Scan for the cell matching the given text and deliver its (X, Y) coordinate at center. 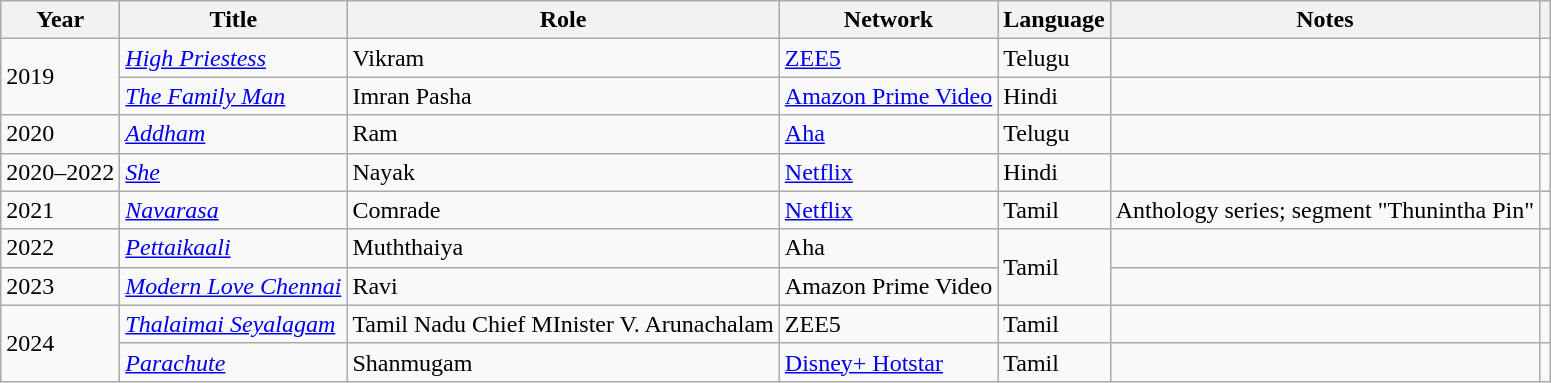
2020–2022 (60, 172)
The Family Man (234, 96)
Ram (563, 134)
Disney+ Hotstar (888, 362)
Language (1054, 20)
2022 (60, 248)
Pettaikaali (234, 248)
Title (234, 20)
Role (563, 20)
Anthology series; segment "Thunintha Pin" (1324, 210)
Vikram (563, 58)
Comrade (563, 210)
Imran Pasha (563, 96)
She (234, 172)
2023 (60, 286)
Parachute (234, 362)
Modern Love Chennai (234, 286)
Thalaimai Seyalagam (234, 324)
2019 (60, 77)
2024 (60, 343)
Year (60, 20)
High Priestess (234, 58)
Network (888, 20)
Ravi (563, 286)
Notes (1324, 20)
Muththaiya (563, 248)
Addham (234, 134)
Nayak (563, 172)
2021 (60, 210)
2020 (60, 134)
Shanmugam (563, 362)
Navarasa (234, 210)
Tamil Nadu Chief MInister V. Arunachalam (563, 324)
